Detect which cell encompasses the target text, then output its [x, y] center coordinate. 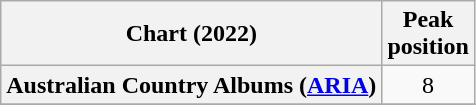
Australian Country Albums (ARIA) [192, 85]
Peakposition [428, 34]
8 [428, 85]
Chart (2022) [192, 34]
